Return [x, y] of the center of cell containing provided text 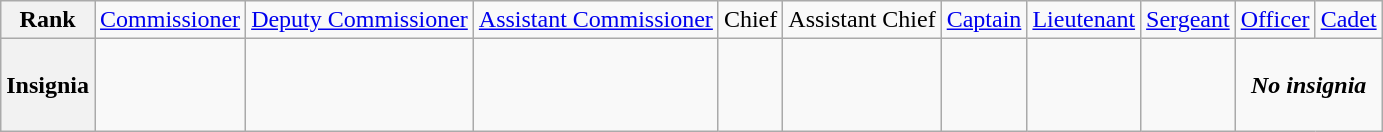
Cadet [1348, 20]
Officer [1275, 20]
Captain [984, 20]
No insignia [1308, 85]
Commissioner [170, 20]
Deputy Commissioner [360, 20]
Assistant Commissioner [596, 20]
Assistant Chief [862, 20]
Insignia [48, 85]
Chief [750, 20]
Sergeant [1188, 20]
Lieutenant [1084, 20]
Rank [48, 20]
